Detect which cell encompasses the target text, then output its (x, y) center coordinate. 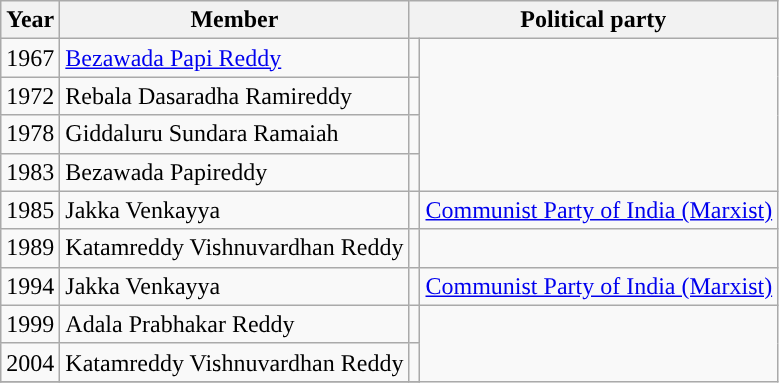
Bezawada Papi Reddy (234, 58)
1983 (30, 172)
1967 (30, 58)
Giddaluru Sundara Ramaiah (234, 134)
Year (30, 20)
1989 (30, 248)
1999 (30, 324)
1994 (30, 286)
1985 (30, 210)
Adala Prabhakar Reddy (234, 324)
1978 (30, 134)
Rebala Dasaradha Ramireddy (234, 96)
1972 (30, 96)
Bezawada Papireddy (234, 172)
2004 (30, 362)
Political party (594, 20)
Member (234, 20)
